From the cell containing the given text, extract its center point as [X, Y] coordinate. 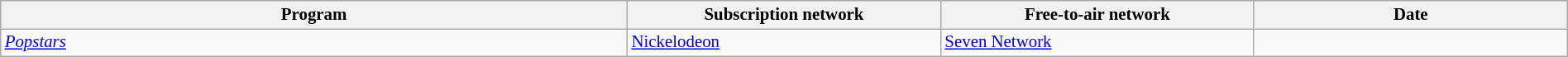
Date [1411, 15]
Nickelodeon [784, 42]
Subscription network [784, 15]
Seven Network [1097, 42]
Program [314, 15]
Free-to-air network [1097, 15]
Popstars [314, 42]
